Provide the (x, y) coordinate of the cell's center where the given text is located.  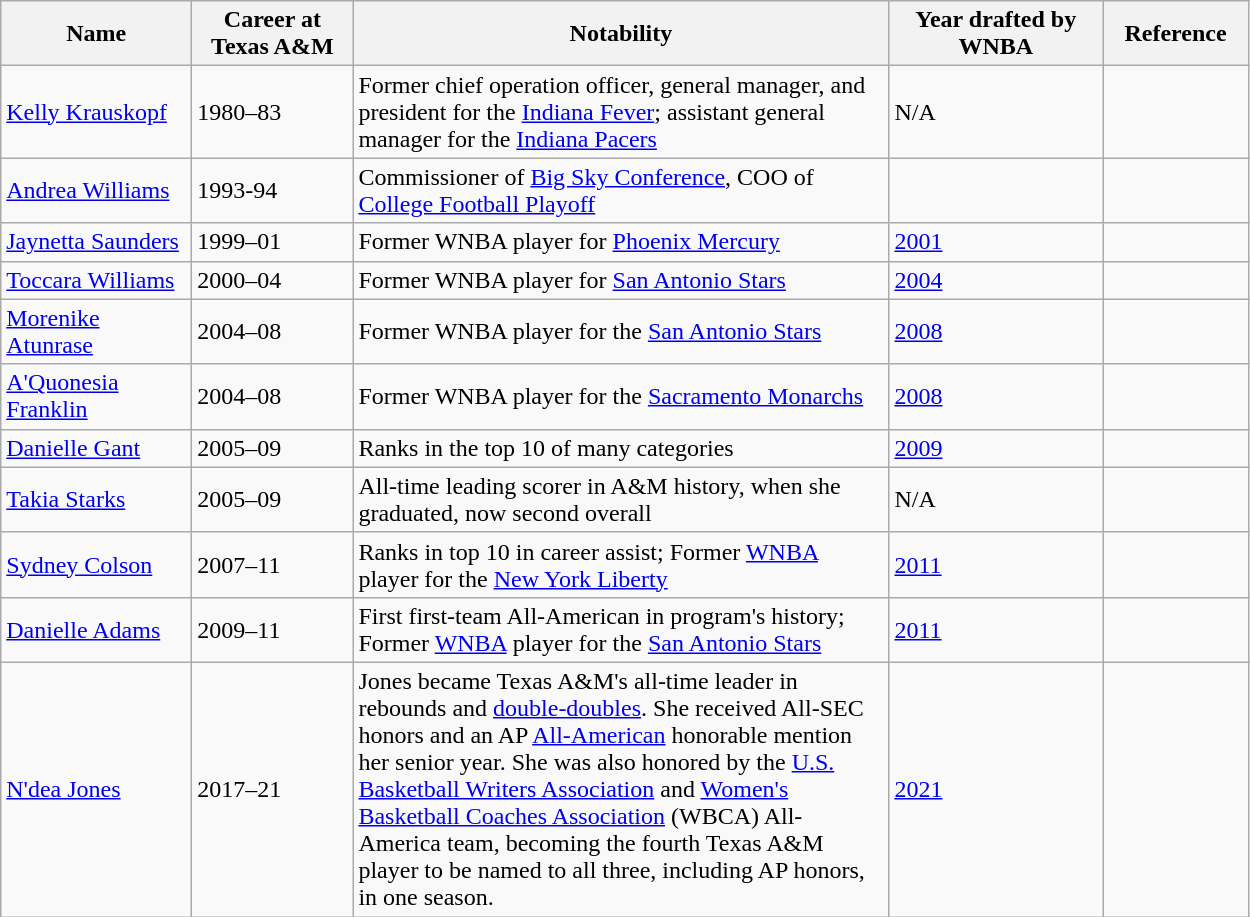
2021 (996, 789)
Sydney Colson (96, 564)
2004 (996, 280)
Ranks in the top 10 of many categories (621, 448)
1993-94 (272, 190)
Former WNBA player for Phoenix Mercury (621, 242)
Notability (621, 34)
2009–11 (272, 630)
Takia Starks (96, 500)
Former chief operation officer, general manager, and president for the Indiana Fever; assistant general manager for the Indiana Pacers (621, 112)
Former WNBA player for the Sacramento Monarchs (621, 396)
1999–01 (272, 242)
First first-team All-American in program's history; Former WNBA player for the San Antonio Stars (621, 630)
Morenike Atunrase (96, 332)
Year drafted by WNBA (996, 34)
Jaynetta Saunders (96, 242)
N'dea Jones (96, 789)
2000–04 (272, 280)
Former WNBA player for the San Antonio Stars (621, 332)
2001 (996, 242)
Ranks in top 10 in career assist; Former WNBA player for the New York Liberty (621, 564)
Kelly Krauskopf (96, 112)
1980–83 (272, 112)
Former WNBA player for San Antonio Stars (621, 280)
Andrea Williams (96, 190)
2009 (996, 448)
2017–21 (272, 789)
Name (96, 34)
2007–11 (272, 564)
Reference (1175, 34)
Career at Texas A&M (272, 34)
Commissioner of Big Sky Conference, COO of College Football Playoff (621, 190)
Toccara Williams (96, 280)
Danielle Gant (96, 448)
A'Quonesia Franklin (96, 396)
All-time leading scorer in A&M history, when she graduated, now second overall (621, 500)
Danielle Adams (96, 630)
